Extract the [X, Y] coordinate from the center of the cell holding the provided text.  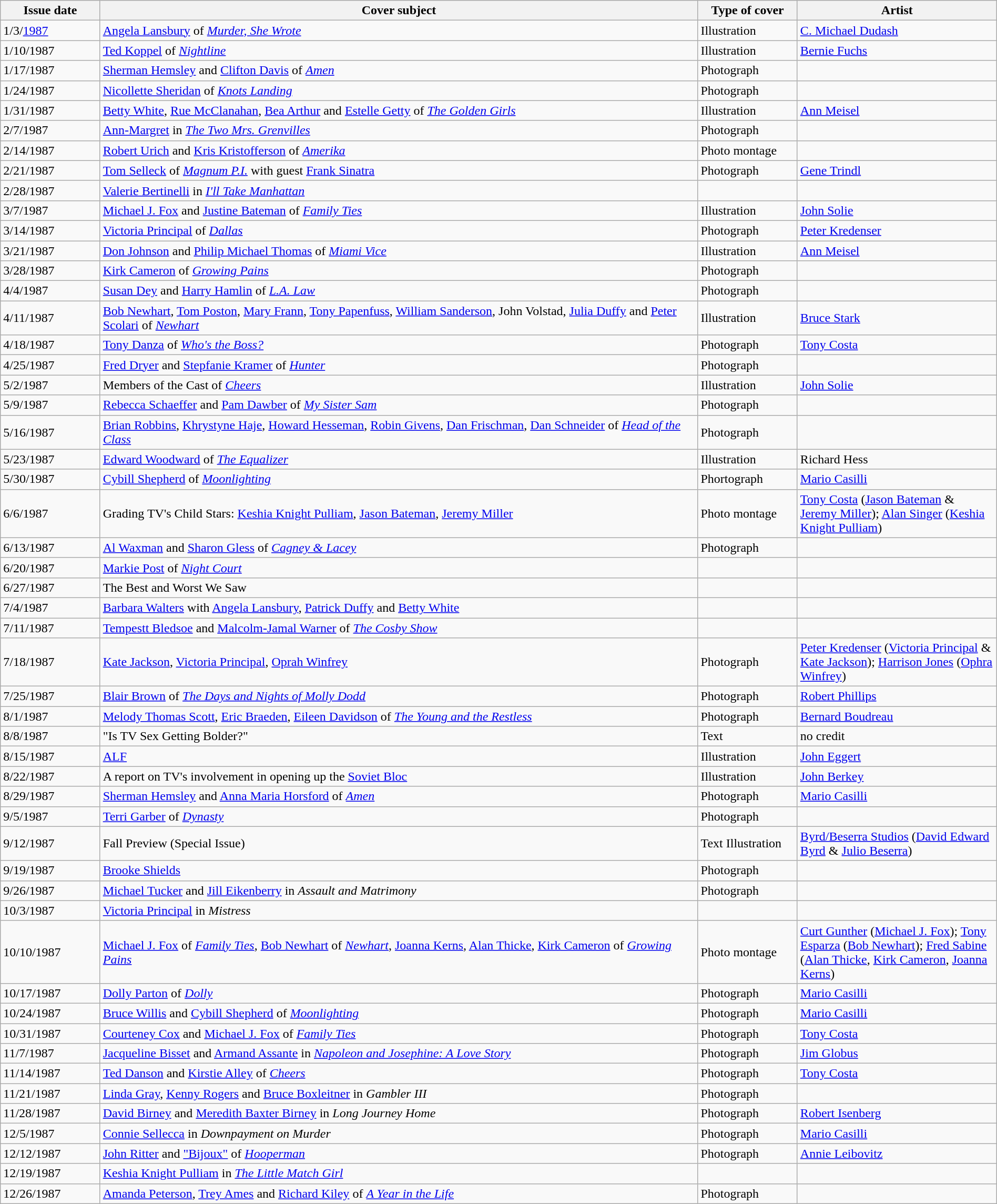
Bernie Fuchs [897, 50]
Terri Garber of Dynasty [399, 816]
Fred Dryer and Stepfanie Kramer of Hunter [399, 365]
Ted Koppel of Nightline [399, 50]
Michael Tucker and Jill Eikenberry in Assault and Matrimony [399, 891]
Jacqueline Bisset and Armand Assante in Napoleon and Josephine: A Love Story [399, 1054]
Melody Thomas Scott, Eric Braeden, Eileen Davidson of The Young and the Restless [399, 716]
1/3/1987 [50, 31]
Brooke Shields [399, 871]
John Berkey [897, 776]
10/24/1987 [50, 1013]
9/5/1987 [50, 816]
Betty White, Rue McClanahan, Bea Arthur and Estelle Getty of The Golden Girls [399, 110]
C. Michael Dudash [897, 31]
8/1/1987 [50, 716]
6/27/1987 [50, 588]
Kirk Cameron of Growing Pains [399, 271]
Keshia Knight Pulliam in The Little Match Girl [399, 1173]
Courteney Cox and Michael J. Fox of Family Ties [399, 1034]
4/25/1987 [50, 365]
8/29/1987 [50, 796]
Bruce Stark [897, 318]
5/2/1987 [50, 385]
"Is TV Sex Getting Bolder?" [399, 736]
Markie Post of Night Court [399, 568]
10/3/1987 [50, 910]
Blair Brown of The Days and Nights of Molly Dodd [399, 696]
Connie Sellecca in Downpayment on Murder [399, 1134]
Tempestt Bledsoe and Malcolm-Jamal Warner of The Cosby Show [399, 628]
Type of cover [748, 11]
Cover subject [399, 11]
7/4/1987 [50, 608]
Linda Gray, Kenny Rogers and Bruce Boxleitner in Gambler III [399, 1094]
2/21/1987 [50, 170]
Tony Costa (Jason Bateman & Jeremy Miller); Alan Singer (Keshia Knight Pulliam) [897, 513]
9/19/1987 [50, 871]
John Eggert [897, 756]
11/28/1987 [50, 1114]
Michael J. Fox of Family Ties, Bob Newhart of Newhart, Joanna Kerns, Alan Thicke, Kirk Cameron of Growing Pains [399, 952]
3/14/1987 [50, 230]
4/4/1987 [50, 291]
9/12/1987 [50, 844]
Victoria Principal in Mistress [399, 910]
10/31/1987 [50, 1034]
Fall Preview (Special Issue) [399, 844]
Susan Dey and Harry Hamlin of L.A. Law [399, 291]
11/14/1987 [50, 1074]
Sherman Hemsley and Anna Maria Horsford of Amen [399, 796]
9/26/1987 [50, 891]
Jim Globus [897, 1054]
5/23/1987 [50, 459]
8/22/1987 [50, 776]
Ted Danson and Kirstie Alley of Cheers [399, 1074]
11/7/1987 [50, 1054]
3/28/1987 [50, 271]
5/30/1987 [50, 479]
1/17/1987 [50, 70]
Brian Robbins, Khrystyne Haje, Howard Hesseman, Robin Givens, Dan Frischman, Dan Schneider of Head of the Class [399, 432]
1/24/1987 [50, 90]
Tony Danza of Who's the Boss? [399, 345]
Rebecca Schaeffer and Pam Dawber of My Sister Sam [399, 405]
Ann-Margret in The Two Mrs. Grenvilles [399, 130]
2/7/1987 [50, 130]
11/21/1987 [50, 1094]
Cybill Shepherd of Moonlighting [399, 479]
3/21/1987 [50, 251]
Nicollette Sheridan of Knots Landing [399, 90]
Phortograph [748, 479]
Richard Hess [897, 459]
Tom Selleck of Magnum P.I. with guest Frank Sinatra [399, 170]
ALF [399, 756]
Bob Newhart, Tom Poston, Mary Frann, Tony Papenfuss, William Sanderson, John Volstad, Julia Duffy and Peter Scolari of Newhart [399, 318]
5/16/1987 [50, 432]
3/7/1987 [50, 210]
12/19/1987 [50, 1173]
1/10/1987 [50, 50]
12/26/1987 [50, 1193]
Annie Leibovitz [897, 1154]
Angela Lansbury of Murder, She Wrote [399, 31]
The Best and Worst We Saw [399, 588]
4/18/1987 [50, 345]
Robert Isenberg [897, 1114]
Barbara Walters with Angela Lansbury, Patrick Duffy and Betty White [399, 608]
4/11/1987 [50, 318]
Valerie Bertinelli in I'll Take Manhattan [399, 190]
12/12/1987 [50, 1154]
10/17/1987 [50, 993]
Dolly Parton of Dolly [399, 993]
Curt Gunther (Michael J. Fox); Tony Esparza (Bob Newhart); Fred Sabine (Alan Thicke, Kirk Cameron, Joanna Kerns) [897, 952]
Peter Kredenser (Victoria Principal & Kate Jackson); Harrison Jones (Ophra Winfrey) [897, 662]
Michael J. Fox and Justine Bateman of Family Ties [399, 210]
7/25/1987 [50, 696]
Bernard Boudreau [897, 716]
Robert Urich and Kris Kristofferson of Amerika [399, 150]
no credit [897, 736]
Kate Jackson, Victoria Principal, Oprah Winfrey [399, 662]
5/9/1987 [50, 405]
Al Waxman and Sharon Gless of Cagney & Lacey [399, 548]
Members of the Cast of Cheers [399, 385]
6/13/1987 [50, 548]
2/14/1987 [50, 150]
Text Illustration [748, 844]
Gene Trindl [897, 170]
John Ritter and "Bijoux" of Hooperman [399, 1154]
Byrd/Beserra Studios (David Edward Byrd & Julio Beserra) [897, 844]
Edward Woodward of The Equalizer [399, 459]
Sherman Hemsley and Clifton Davis of Amen [399, 70]
Victoria Principal of Dallas [399, 230]
Issue date [50, 11]
6/20/1987 [50, 568]
David Birney and Meredith Baxter Birney in Long Journey Home [399, 1114]
12/5/1987 [50, 1134]
Peter Kredenser [897, 230]
Bruce Willis and Cybill Shepherd of Moonlighting [399, 1013]
Artist [897, 11]
Grading TV's Child Stars: Keshia Knight Pulliam, Jason Bateman, Jeremy Miller [399, 513]
Robert Phillips [897, 696]
7/18/1987 [50, 662]
10/10/1987 [50, 952]
Don Johnson and Philip Michael Thomas of Miami Vice [399, 251]
2/28/1987 [50, 190]
Text [748, 736]
6/6/1987 [50, 513]
8/8/1987 [50, 736]
Amanda Peterson, Trey Ames and Richard Kiley of A Year in the Life [399, 1193]
1/31/1987 [50, 110]
A report on TV's involvement in opening up the Soviet Bloc [399, 776]
8/15/1987 [50, 756]
7/11/1987 [50, 628]
